Capture the cell that displays the provided text and extract its (X, Y) central coordinate. 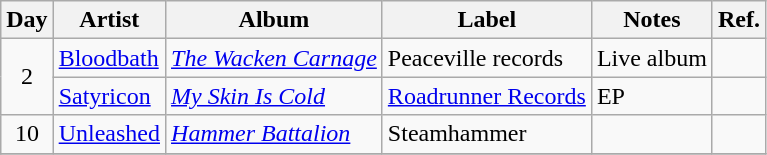
My Skin Is Cold (274, 96)
EP (652, 96)
Roadrunner Records (486, 96)
Label (486, 20)
2 (27, 77)
Unleashed (109, 134)
Live album (652, 58)
Bloodbath (109, 58)
Notes (652, 20)
The Wacken Carnage (274, 58)
Satyricon (109, 96)
Day (27, 20)
Hammer Battalion (274, 134)
10 (27, 134)
Steamhammer (486, 134)
Ref. (738, 20)
Album (274, 20)
Artist (109, 20)
Peaceville records (486, 58)
